Locate the cell with the specified text and output its (x, y) center coordinate. 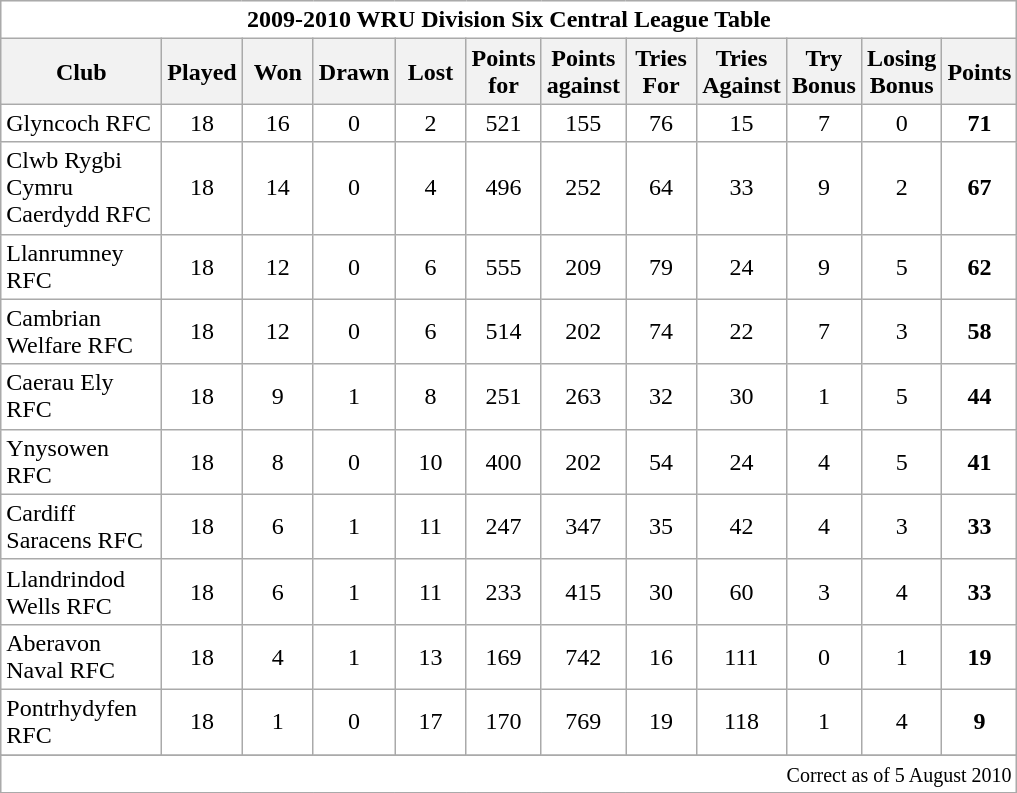
Cardiff Saracens RFC (82, 526)
415 (583, 592)
Llanrumney RFC (82, 266)
251 (504, 396)
Tries Against (742, 72)
263 (583, 396)
42 (742, 526)
742 (583, 656)
Club (82, 72)
74 (662, 332)
60 (742, 592)
Tries For (662, 72)
71 (980, 123)
17 (430, 722)
22 (742, 332)
247 (504, 526)
Losing Bonus (901, 72)
35 (662, 526)
Played (202, 72)
Won (278, 72)
Lost (430, 72)
169 (504, 656)
Caerau Ely RFC (82, 396)
111 (742, 656)
41 (980, 462)
400 (504, 462)
64 (662, 188)
58 (980, 332)
79 (662, 266)
Cambrian Welfare RFC (82, 332)
62 (980, 266)
Llandrindod Wells RFC (82, 592)
2009-2010 WRU Division Six Central League Table (509, 20)
44 (980, 396)
15 (742, 123)
Pontrhydyfen RFC (82, 722)
496 (504, 188)
118 (742, 722)
54 (662, 462)
Correct as of 5 August 2010 (509, 773)
Glyncoch RFC (82, 123)
Points for (504, 72)
155 (583, 123)
170 (504, 722)
76 (662, 123)
Points (980, 72)
32 (662, 396)
67 (980, 188)
521 (504, 123)
Points against (583, 72)
Try Bonus (824, 72)
252 (583, 188)
347 (583, 526)
555 (504, 266)
769 (583, 722)
14 (278, 188)
13 (430, 656)
Ynysowen RFC (82, 462)
Aberavon Naval RFC (82, 656)
Drawn (354, 72)
10 (430, 462)
209 (583, 266)
Clwb Rygbi Cymru Caerdydd RFC (82, 188)
233 (504, 592)
514 (504, 332)
